Provide the (x, y) coordinate of the cell's center where the given text is located.  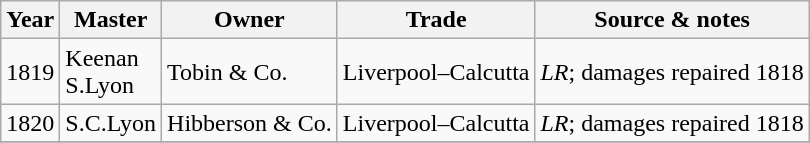
S.C.Lyon (111, 123)
KeenanS.Lyon (111, 72)
Hibberson & Co. (250, 123)
Master (111, 20)
Trade (436, 20)
Tobin & Co. (250, 72)
Owner (250, 20)
Source & notes (672, 20)
1820 (30, 123)
Year (30, 20)
1819 (30, 72)
